Provide the (x, y) coordinate of the cell's center where the given text is located.  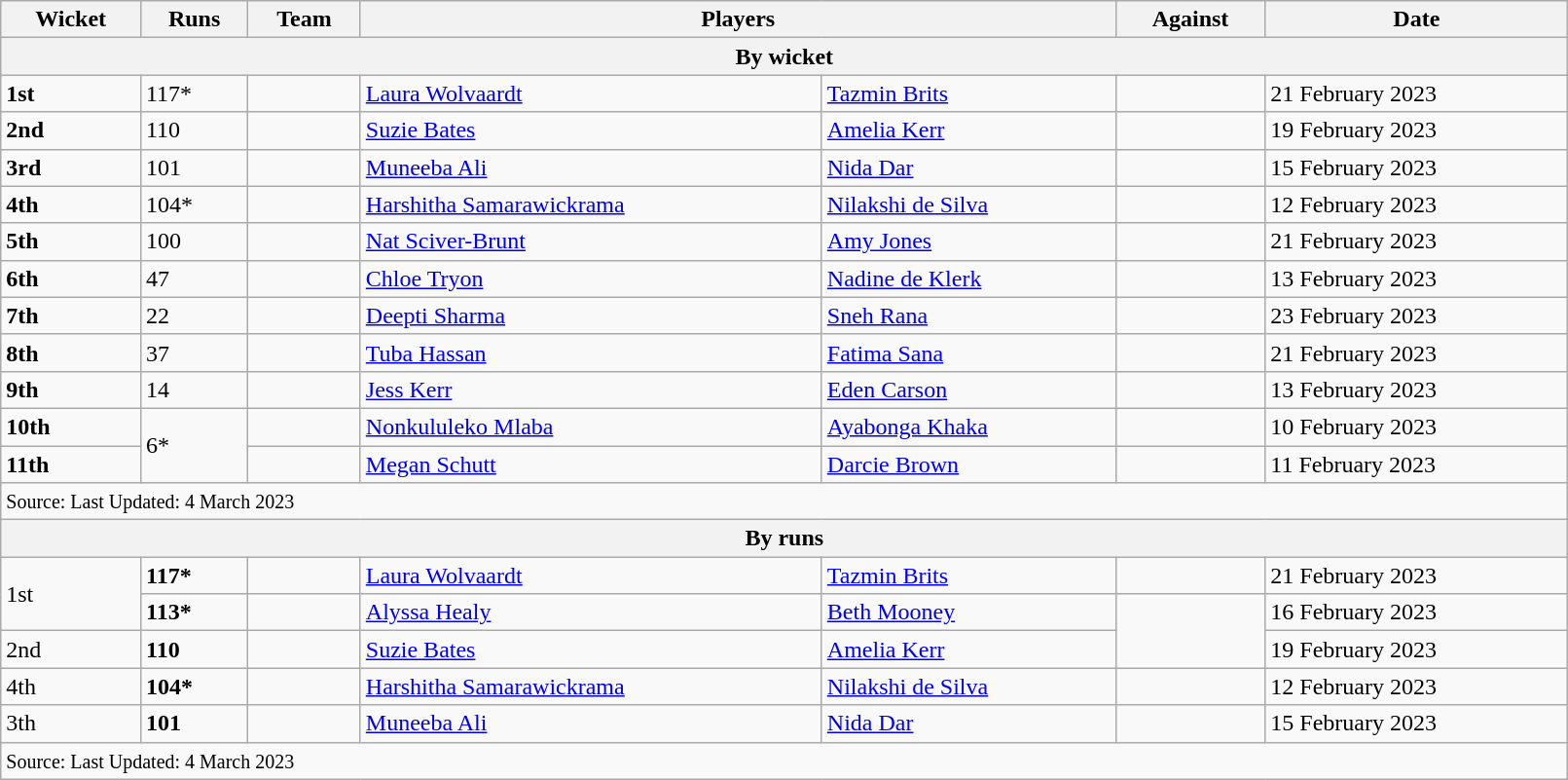
Megan Schutt (591, 464)
10 February 2023 (1417, 427)
By runs (784, 539)
16 February 2023 (1417, 613)
10th (71, 427)
113* (194, 613)
Ayabonga Khaka (968, 427)
3th (71, 724)
Nat Sciver-Brunt (591, 241)
37 (194, 353)
By wicket (784, 56)
47 (194, 279)
Date (1417, 19)
Chloe Tryon (591, 279)
11 February 2023 (1417, 464)
Nonkululeko Mlaba (591, 427)
6th (71, 279)
Deepti Sharma (591, 316)
Runs (194, 19)
Eden Carson (968, 390)
23 February 2023 (1417, 316)
6* (194, 445)
Beth Mooney (968, 613)
Darcie Brown (968, 464)
Against (1190, 19)
Jess Kerr (591, 390)
Fatima Sana (968, 353)
Amy Jones (968, 241)
9th (71, 390)
Tuba Hassan (591, 353)
Nadine de Klerk (968, 279)
14 (194, 390)
8th (71, 353)
Wicket (71, 19)
Players (738, 19)
7th (71, 316)
5th (71, 241)
Sneh Rana (968, 316)
100 (194, 241)
11th (71, 464)
22 (194, 316)
3rd (71, 167)
Alyssa Healy (591, 613)
Team (305, 19)
